Capture the cell that displays the provided text and extract its (X, Y) central coordinate. 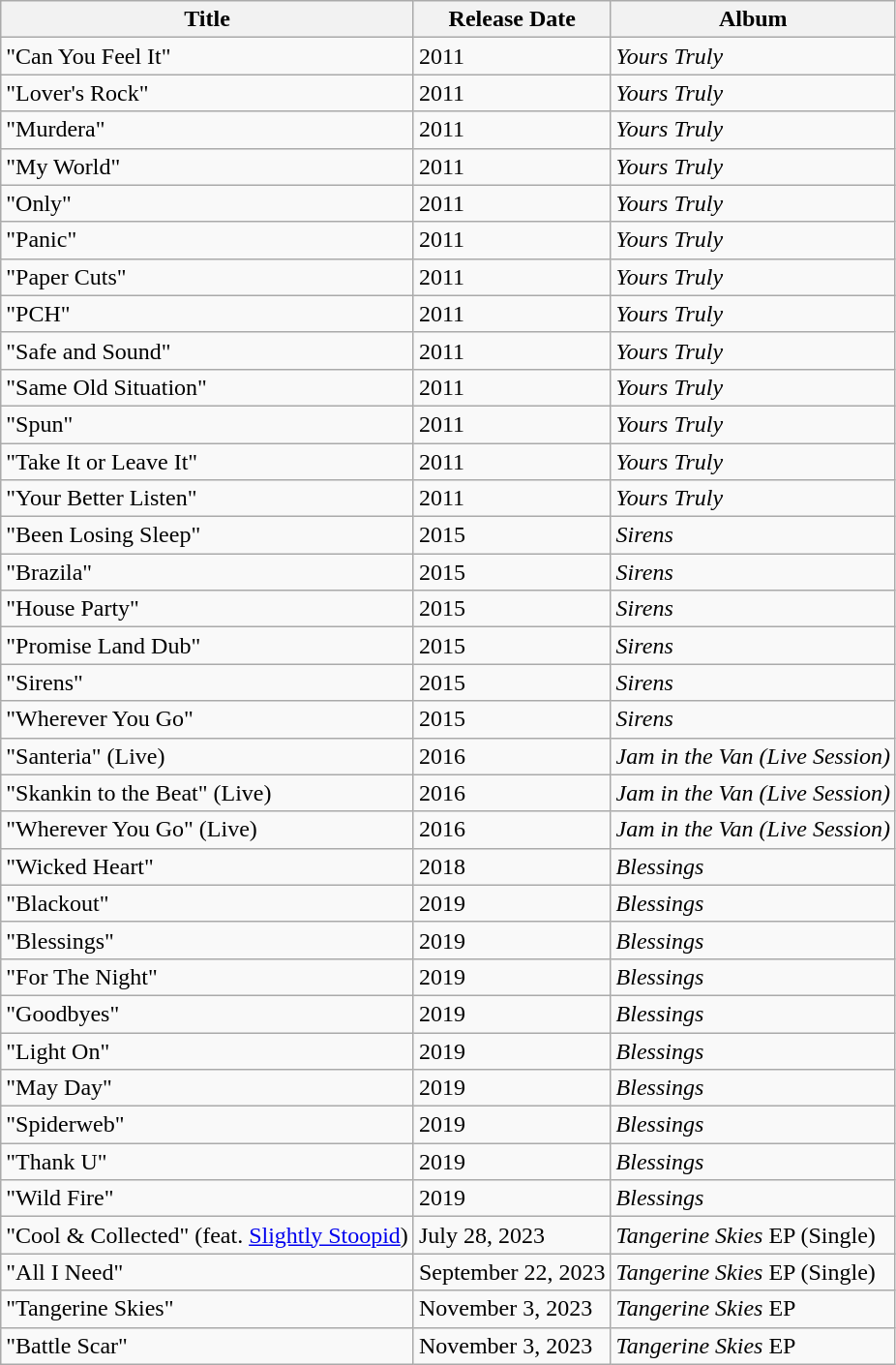
"Same Old Situation" (207, 387)
"Wherever You Go" (Live) (207, 830)
Title (207, 19)
"Brazila" (207, 572)
"My World" (207, 167)
"Paper Cuts" (207, 277)
"Tangerine Skies" (207, 1309)
"Wild Fire" (207, 1198)
"Your Better Listen" (207, 499)
"Can You Feel It" (207, 56)
"Lover's Rock" (207, 93)
"Take It or Leave It" (207, 462)
"Only" (207, 203)
2018 (512, 866)
"Sirens" (207, 682)
"PCH" (207, 314)
"Goodbyes" (207, 1014)
"All I Need" (207, 1272)
"Cool & Collected" (feat. Slightly Stoopid) (207, 1235)
"Skankin to the Beat" (Live) (207, 793)
"Wicked Heart" (207, 866)
"Light On" (207, 1050)
"For The Night" (207, 977)
"Promise Land Dub" (207, 646)
Album (753, 19)
"Been Losing Sleep" (207, 535)
"Blessings" (207, 940)
"Battle Scar" (207, 1346)
July 28, 2023 (512, 1235)
September 22, 2023 (512, 1272)
"Murdera" (207, 130)
"Spiderweb" (207, 1125)
Release Date (512, 19)
"Safe and Sound" (207, 350)
"Blackout" (207, 903)
"House Party" (207, 609)
"Wherever You Go" (207, 719)
"Spun" (207, 424)
"Thank U" (207, 1162)
"Santeria" (Live) (207, 756)
"May Day" (207, 1088)
"Panic" (207, 240)
